Return [x, y] of the center of cell containing provided text 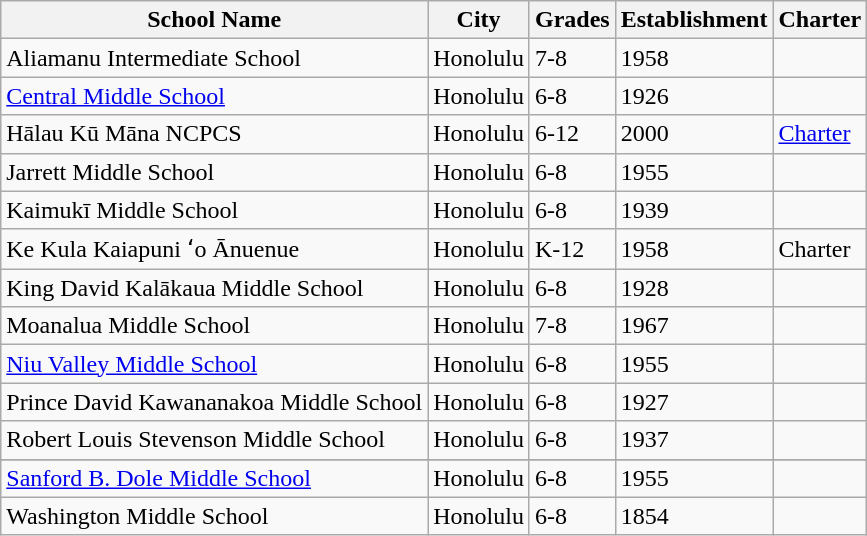
Ke Kula Kaiapuni ʻo Ānuenue [214, 249]
1926 [694, 96]
1937 [694, 440]
Grades [572, 20]
School Name [214, 20]
1928 [694, 288]
1939 [694, 210]
Hālau Kū Māna NCPCS [214, 134]
Sanford B. Dole Middle School [214, 478]
Jarrett Middle School [214, 172]
City [479, 20]
K-12 [572, 249]
King David Kalākaua Middle School [214, 288]
1854 [694, 516]
1967 [694, 326]
Washington Middle School [214, 516]
1927 [694, 402]
2000 [694, 134]
Central Middle School [214, 96]
Robert Louis Stevenson Middle School [214, 440]
Prince David Kawananakoa Middle School [214, 402]
Aliamanu Intermediate School [214, 58]
Moanalua Middle School [214, 326]
Niu Valley Middle School [214, 364]
Establishment [694, 20]
6-12 [572, 134]
Kaimukī Middle School [214, 210]
